Output the (X, Y) coordinate of the center of the cell containing the given text.  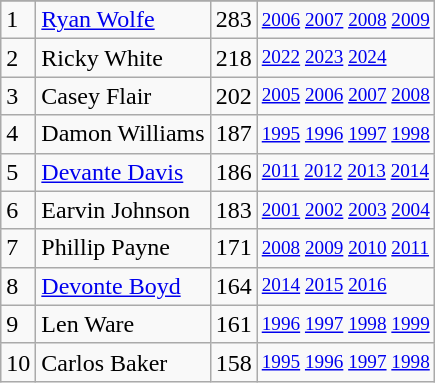
2 (18, 58)
2022 2023 2024 (346, 58)
Carlos Baker (123, 362)
171 (234, 248)
2011 2012 2013 2014 (346, 172)
Ryan Wolfe (123, 20)
2006 2007 2008 2009 (346, 20)
158 (234, 362)
Phillip Payne (123, 248)
283 (234, 20)
9 (18, 324)
1996 1997 1998 1999 (346, 324)
Earvin Johnson (123, 210)
161 (234, 324)
Casey Flair (123, 96)
187 (234, 134)
8 (18, 286)
4 (18, 134)
Ricky White (123, 58)
6 (18, 210)
10 (18, 362)
Devonte Boyd (123, 286)
5 (18, 172)
2008 2009 2010 2011 (346, 248)
Devante Davis (123, 172)
2014 2015 2016 (346, 286)
7 (18, 248)
186 (234, 172)
3 (18, 96)
1 (18, 20)
Damon Williams (123, 134)
218 (234, 58)
202 (234, 96)
2005 2006 2007 2008 (346, 96)
2001 2002 2003 2004 (346, 210)
Len Ware (123, 324)
164 (234, 286)
183 (234, 210)
